Locate the cell with the specified text and output its (x, y) center coordinate. 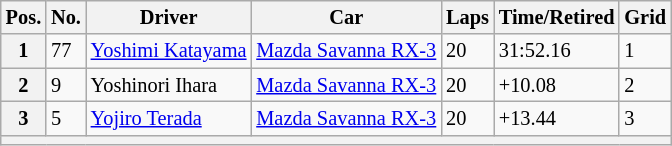
No. (66, 17)
Yojiro Terada (169, 118)
77 (66, 51)
Laps (468, 17)
Car (346, 17)
Driver (169, 17)
Pos. (24, 17)
Grid (645, 17)
Yoshimi Katayama (169, 51)
31:52.16 (557, 51)
5 (66, 118)
Yoshinori Ihara (169, 85)
Time/Retired (557, 17)
+10.08 (557, 85)
9 (66, 85)
+13.44 (557, 118)
